Capture the cell that displays the provided text and extract its [x, y] central coordinate. 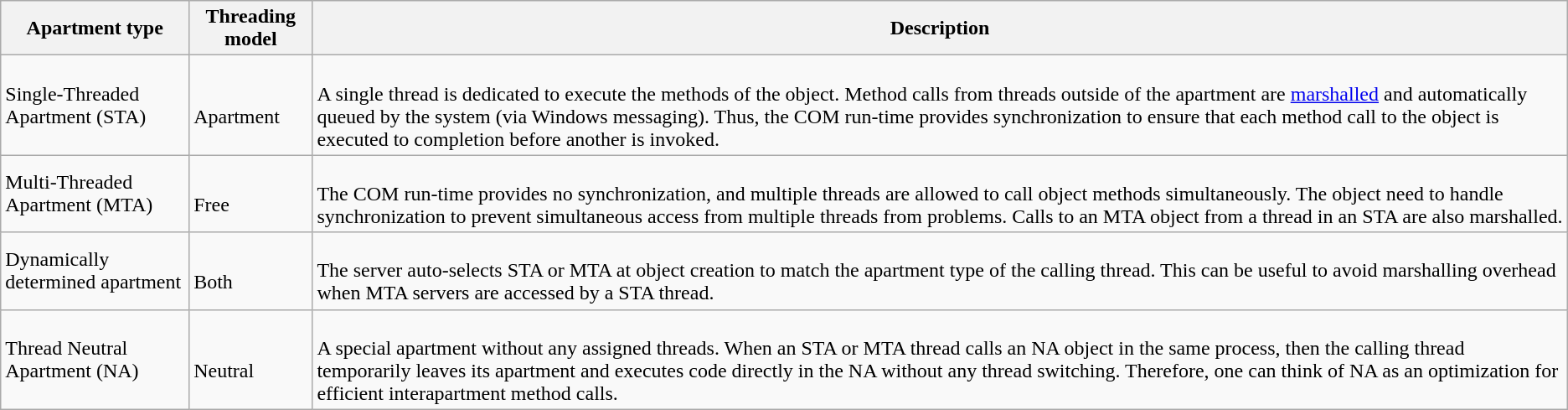
Both [251, 271]
Description [940, 29]
Threading model [251, 29]
Free [251, 194]
Apartment [251, 106]
Multi-Threaded Apartment (MTA) [95, 194]
Thread Neutral Apartment (NA) [95, 359]
Dynamically determined apartment [95, 271]
Single-Threaded Apartment (STA) [95, 106]
Neutral [251, 359]
Apartment type [95, 29]
